Search for the cell housing the specified text and yield its (x, y) center coordinate. 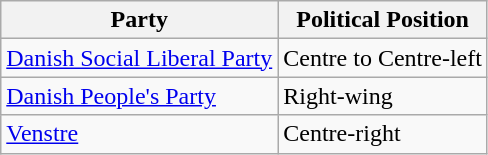
Centre to Centre-left (383, 58)
Right-wing (383, 96)
Danish Social Liberal Party (140, 58)
Venstre (140, 134)
Danish People's Party (140, 96)
Party (140, 20)
Political Position (383, 20)
Centre-right (383, 134)
